Provide the [X, Y] coordinate of the cell's center where the given text is located.  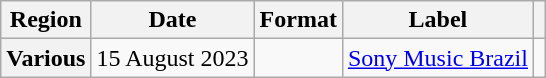
Date [172, 20]
Format [298, 20]
Label [438, 20]
15 August 2023 [172, 58]
Region [46, 20]
Sony Music Brazil [438, 58]
Various [46, 58]
